Find where the given text appears and provide that cell's center as (X, Y) coordinate. 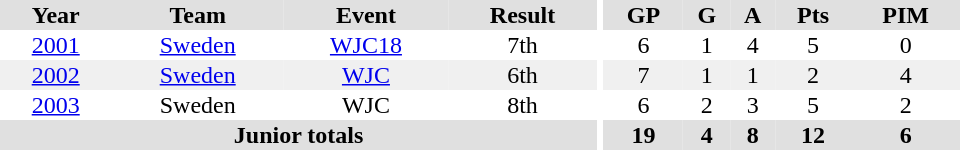
Team (198, 15)
A (752, 15)
8 (752, 135)
2001 (56, 45)
0 (906, 45)
7th (522, 45)
GP (644, 15)
2002 (56, 75)
7 (644, 75)
G (706, 15)
PIM (906, 15)
3 (752, 105)
Event (366, 15)
12 (813, 135)
WJC18 (366, 45)
Year (56, 15)
19 (644, 135)
2003 (56, 105)
6th (522, 75)
Junior totals (298, 135)
Pts (813, 15)
Result (522, 15)
8th (522, 105)
